Scan for the cell matching the given text and deliver its (x, y) coordinate at center. 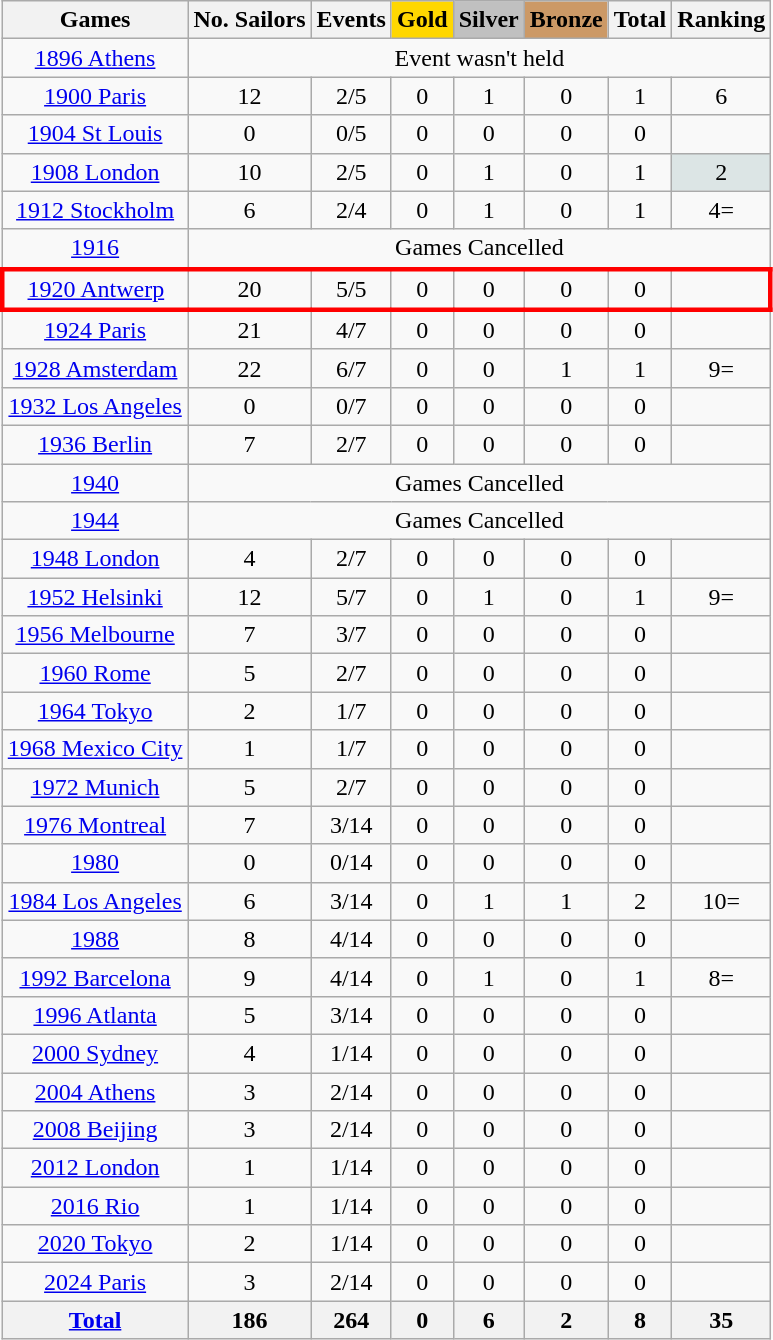
1896 Athens (95, 58)
1908 London (95, 172)
1964 Tokyo (95, 711)
Gold (422, 20)
1976 Montreal (95, 825)
1900 Paris (95, 96)
2004 Athens (95, 1091)
3/7 (351, 635)
21 (250, 330)
Bronze (566, 20)
10= (722, 901)
2016 Rio (95, 1206)
1972 Munich (95, 787)
1940 (95, 483)
2008 Beijing (95, 1130)
264 (351, 1320)
1920 Antwerp (95, 290)
0/5 (351, 134)
1968 Mexico City (95, 749)
9 (250, 977)
6/7 (351, 368)
1944 (95, 521)
1948 London (95, 559)
35 (722, 1320)
Event wasn't held (480, 58)
Events (351, 20)
Silver (488, 20)
0/14 (351, 863)
4/7 (351, 330)
No. Sailors (250, 20)
2/4 (351, 210)
1916 (95, 249)
20 (250, 290)
2020 Tokyo (95, 1244)
Ranking (722, 20)
1992 Barcelona (95, 977)
1928 Amsterdam (95, 368)
1936 Berlin (95, 444)
0/7 (351, 406)
1996 Atlanta (95, 1015)
2012 London (95, 1168)
Games (95, 20)
1956 Melbourne (95, 635)
5/5 (351, 290)
1984 Los Angeles (95, 901)
2000 Sydney (95, 1053)
22 (250, 368)
1988 (95, 939)
1952 Helsinki (95, 597)
1924 Paris (95, 330)
4= (722, 210)
8= (722, 977)
186 (250, 1320)
1932 Los Angeles (95, 406)
1980 (95, 863)
1904 St Louis (95, 134)
5/7 (351, 597)
1960 Rome (95, 673)
1912 Stockholm (95, 210)
2024 Paris (95, 1282)
10 (250, 172)
